Detect which cell encompasses the target text, then output its (x, y) center coordinate. 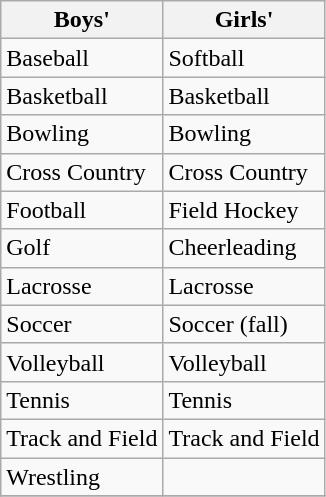
Baseball (82, 58)
Boys' (82, 20)
Football (82, 210)
Girls' (244, 20)
Soccer (82, 324)
Field Hockey (244, 210)
Cheerleading (244, 248)
Wrestling (82, 477)
Soccer (fall) (244, 324)
Softball (244, 58)
Golf (82, 248)
